Return (x, y) of the center of cell containing provided text 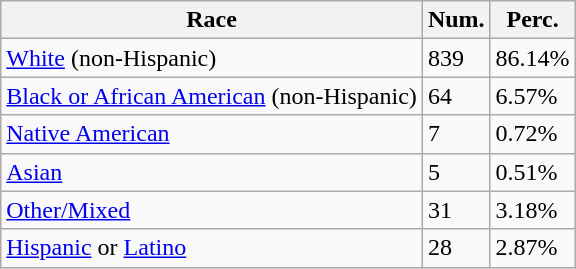
Num. (456, 20)
28 (456, 248)
7 (456, 134)
64 (456, 96)
86.14% (532, 58)
Hispanic or Latino (212, 248)
Black or African American (non-Hispanic) (212, 96)
839 (456, 58)
White (non-Hispanic) (212, 58)
3.18% (532, 210)
6.57% (532, 96)
Race (212, 20)
Other/Mixed (212, 210)
5 (456, 172)
0.72% (532, 134)
Native American (212, 134)
Asian (212, 172)
31 (456, 210)
2.87% (532, 248)
Perc. (532, 20)
0.51% (532, 172)
